Extract the (x, y) coordinate from the center of the cell holding the provided text.  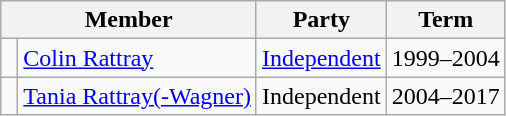
Colin Rattray (138, 58)
Party (321, 20)
Term (446, 20)
Tania Rattray(-Wagner) (138, 96)
1999–2004 (446, 58)
Member (129, 20)
2004–2017 (446, 96)
